Search for the cell housing the specified text and yield its (X, Y) center coordinate. 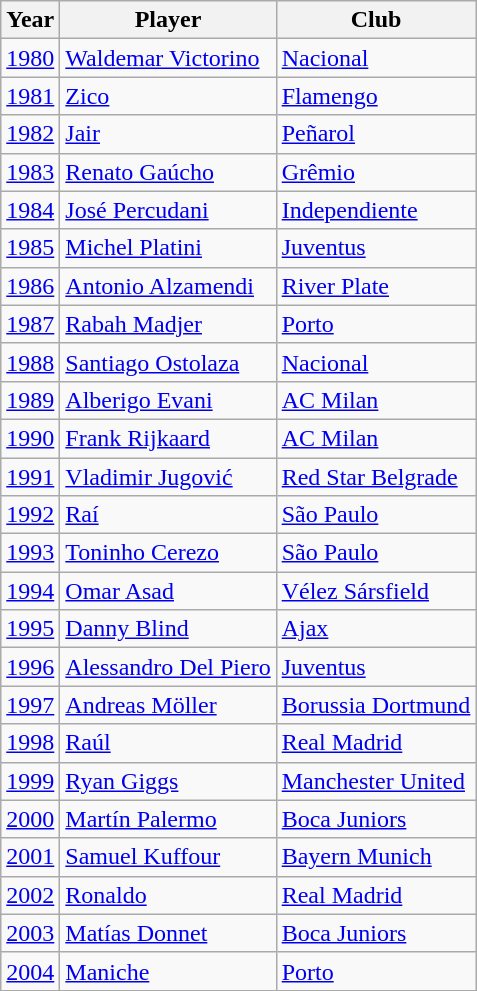
1990 (30, 438)
Raúl (168, 743)
River Plate (376, 286)
1993 (30, 553)
Zico (168, 96)
1999 (30, 781)
Player (168, 20)
Antonio Alzamendi (168, 286)
José Percudani (168, 210)
Raí (168, 515)
Flamengo (376, 96)
1986 (30, 286)
Peñarol (376, 134)
Manchester United (376, 781)
1980 (30, 58)
Red Star Belgrade (376, 477)
2000 (30, 819)
Alessandro Del Piero (168, 667)
Ronaldo (168, 895)
Grêmio (376, 172)
1982 (30, 134)
Rabah Madjer (168, 324)
1984 (30, 210)
2002 (30, 895)
Toninho Cerezo (168, 553)
1994 (30, 591)
1983 (30, 172)
1997 (30, 705)
Year (30, 20)
2003 (30, 933)
Omar Asad (168, 591)
Vladimir Jugović (168, 477)
Andreas Möller (168, 705)
Borussia Dortmund (376, 705)
Maniche (168, 971)
1985 (30, 248)
Jair (168, 134)
Bayern Munich (376, 857)
Waldemar Victorino (168, 58)
Danny Blind (168, 629)
1998 (30, 743)
1988 (30, 362)
Frank Rijkaard (168, 438)
Vélez Sársfield (376, 591)
Michel Platini (168, 248)
Santiago Ostolaza (168, 362)
1992 (30, 515)
Martín Palermo (168, 819)
Renato Gaúcho (168, 172)
Ajax (376, 629)
1987 (30, 324)
2004 (30, 971)
1991 (30, 477)
Club (376, 20)
1995 (30, 629)
Matías Donnet (168, 933)
Samuel Kuffour (168, 857)
Ryan Giggs (168, 781)
1989 (30, 400)
1996 (30, 667)
Alberigo Evani (168, 400)
2001 (30, 857)
1981 (30, 96)
Independiente (376, 210)
